Identify which cell holds the provided text, then report its (x, y) central coordinate. 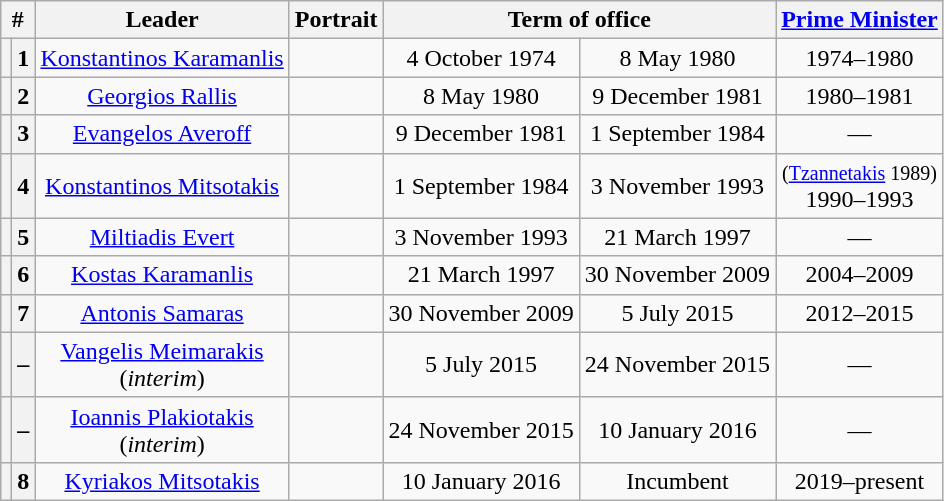
2012–2015 (860, 313)
Kostas Karamanlis (162, 275)
Kyriakos Mitsotakis (162, 481)
Leader (162, 20)
1974–1980 (860, 58)
3 (24, 134)
5 (24, 237)
8 (24, 481)
4 (24, 186)
Term of office (580, 20)
Konstantinos Karamanlis (162, 58)
Vangelis Meimarakis(interim) (162, 364)
Konstantinos Mitsotakis (162, 186)
4 October 1974 (481, 58)
2004–2009 (860, 275)
2019–present (860, 481)
2 (24, 96)
Incumbent (677, 481)
7 (24, 313)
Portrait (336, 20)
1 (24, 58)
Evangelos Averoff (162, 134)
# (18, 20)
6 (24, 275)
Miltiadis Evert (162, 237)
Georgios Rallis (162, 96)
(Tzannetakis 1989)1990–1993 (860, 186)
Antonis Samaras (162, 313)
Prime Minister (860, 20)
1980–1981 (860, 96)
Ioannis Plakiotakis(interim) (162, 430)
